Scan for the cell matching the given text and deliver its [X, Y] coordinate at center. 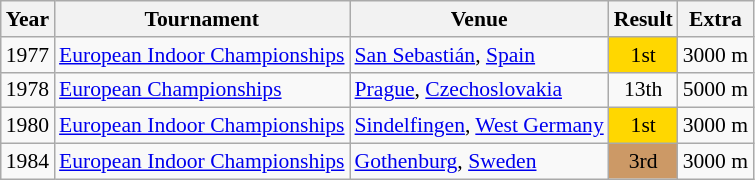
3rd [644, 162]
1980 [28, 126]
1977 [28, 55]
San Sebastián, Spain [480, 55]
1984 [28, 162]
5000 m [716, 90]
Sindelfingen, West Germany [480, 126]
Tournament [202, 19]
Extra [716, 19]
Year [28, 19]
European Championships [202, 90]
Venue [480, 19]
Gothenburg, Sweden [480, 162]
1978 [28, 90]
Result [644, 19]
Prague, Czechoslovakia [480, 90]
13th [644, 90]
